Find where the given text appears and provide that cell's center as [x, y] coordinate. 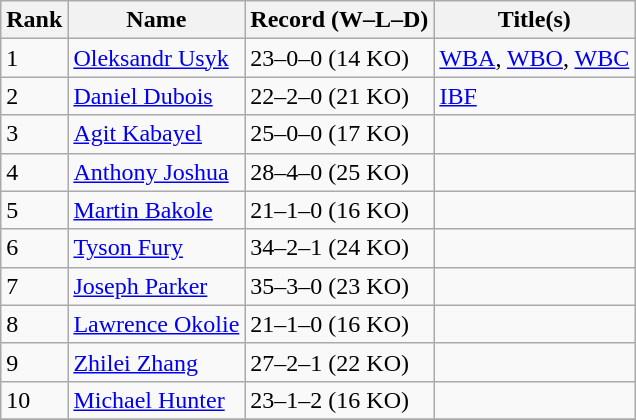
25–0–0 (17 KO) [340, 134]
Record (W–L–D) [340, 20]
23–0–0 (14 KO) [340, 58]
2 [34, 96]
4 [34, 172]
Agit Kabayel [156, 134]
35–3–0 (23 KO) [340, 286]
28–4–0 (25 KO) [340, 172]
Lawrence Okolie [156, 324]
10 [34, 400]
23–1–2 (16 KO) [340, 400]
Michael Hunter [156, 400]
Title(s) [534, 20]
22–2–0 (21 KO) [340, 96]
Joseph Parker [156, 286]
6 [34, 248]
9 [34, 362]
3 [34, 134]
Zhilei Zhang [156, 362]
Oleksandr Usyk [156, 58]
5 [34, 210]
IBF [534, 96]
Tyson Fury [156, 248]
7 [34, 286]
8 [34, 324]
Daniel Dubois [156, 96]
Rank [34, 20]
27–2–1 (22 KO) [340, 362]
34–2–1 (24 KO) [340, 248]
1 [34, 58]
Martin Bakole [156, 210]
Anthony Joshua [156, 172]
WBA, WBO, WBC [534, 58]
Name [156, 20]
